Locate the cell with the specified text and output its [X, Y] center coordinate. 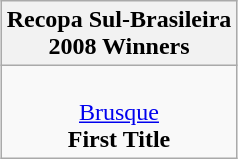
BrusqueFirst Title [119, 112]
Recopa Sul-Brasileira2008 Winners [119, 34]
